Provide the [X, Y] coordinate of the cell's center where the given text is located.  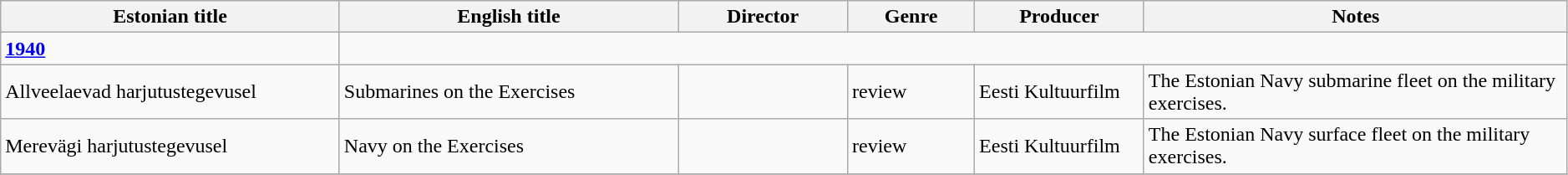
The Estonian Navy submarine fleet on the military exercises. [1355, 92]
Director [764, 17]
Genre [911, 17]
Estonian title [170, 17]
Merevägi harjutustegevusel [170, 146]
Submarines on the Exercises [509, 92]
Navy on the Exercises [509, 146]
1940 [170, 49]
The Estonian Navy surface fleet on the military exercises. [1355, 146]
Allveelaevad harjutustegevusel [170, 92]
Producer [1059, 17]
Notes [1355, 17]
English title [509, 17]
